Provide the [X, Y] coordinate of the cell's center where the given text is located.  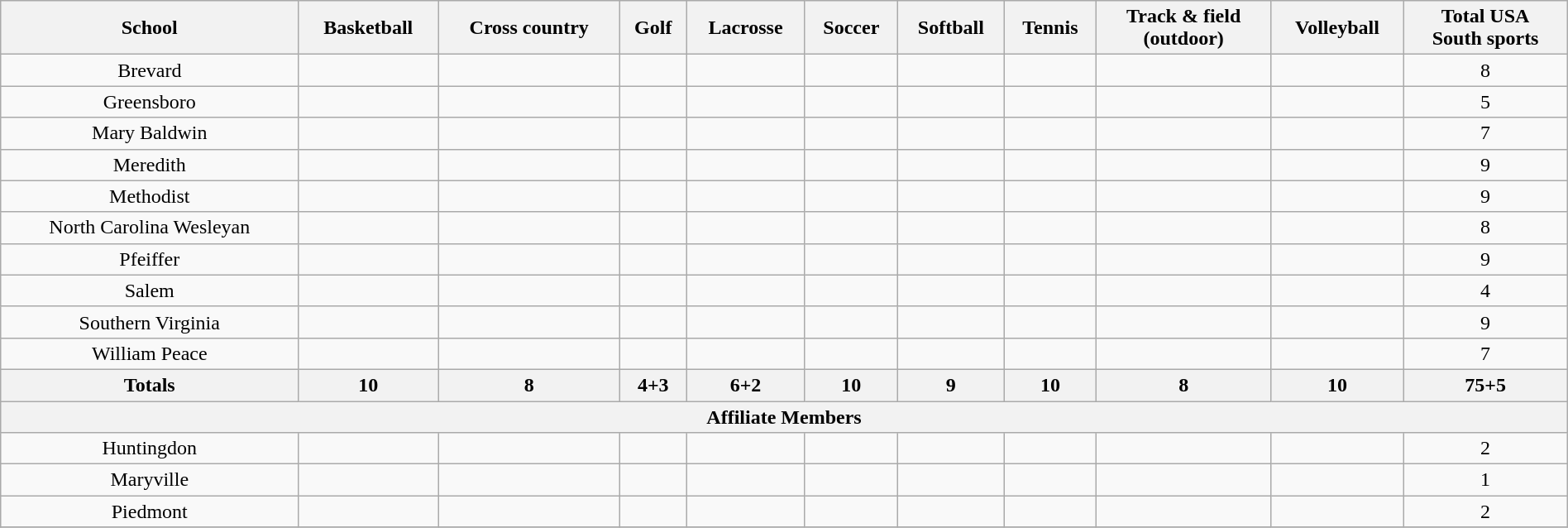
William Peace [150, 353]
Soccer [851, 28]
Methodist [150, 196]
Maryville [150, 480]
1 [1485, 480]
Salem [150, 290]
6+2 [746, 385]
Mary Baldwin [150, 133]
Greensboro [150, 102]
Piedmont [150, 511]
Softball [951, 28]
Meredith [150, 165]
4+3 [653, 385]
Volleyball [1337, 28]
Track & field(outdoor) [1183, 28]
Huntingdon [150, 449]
Total USASouth sports [1485, 28]
Brevard [150, 70]
Pfeiffer [150, 259]
Totals [150, 385]
School [150, 28]
4 [1485, 290]
Lacrosse [746, 28]
North Carolina Wesleyan [150, 228]
Basketball [369, 28]
Tennis [1050, 28]
Southern Virginia [150, 322]
75+5 [1485, 385]
Golf [653, 28]
Cross country [529, 28]
5 [1485, 102]
Affiliate Members [784, 416]
